Output the (x, y) coordinate of the center of the cell containing the given text.  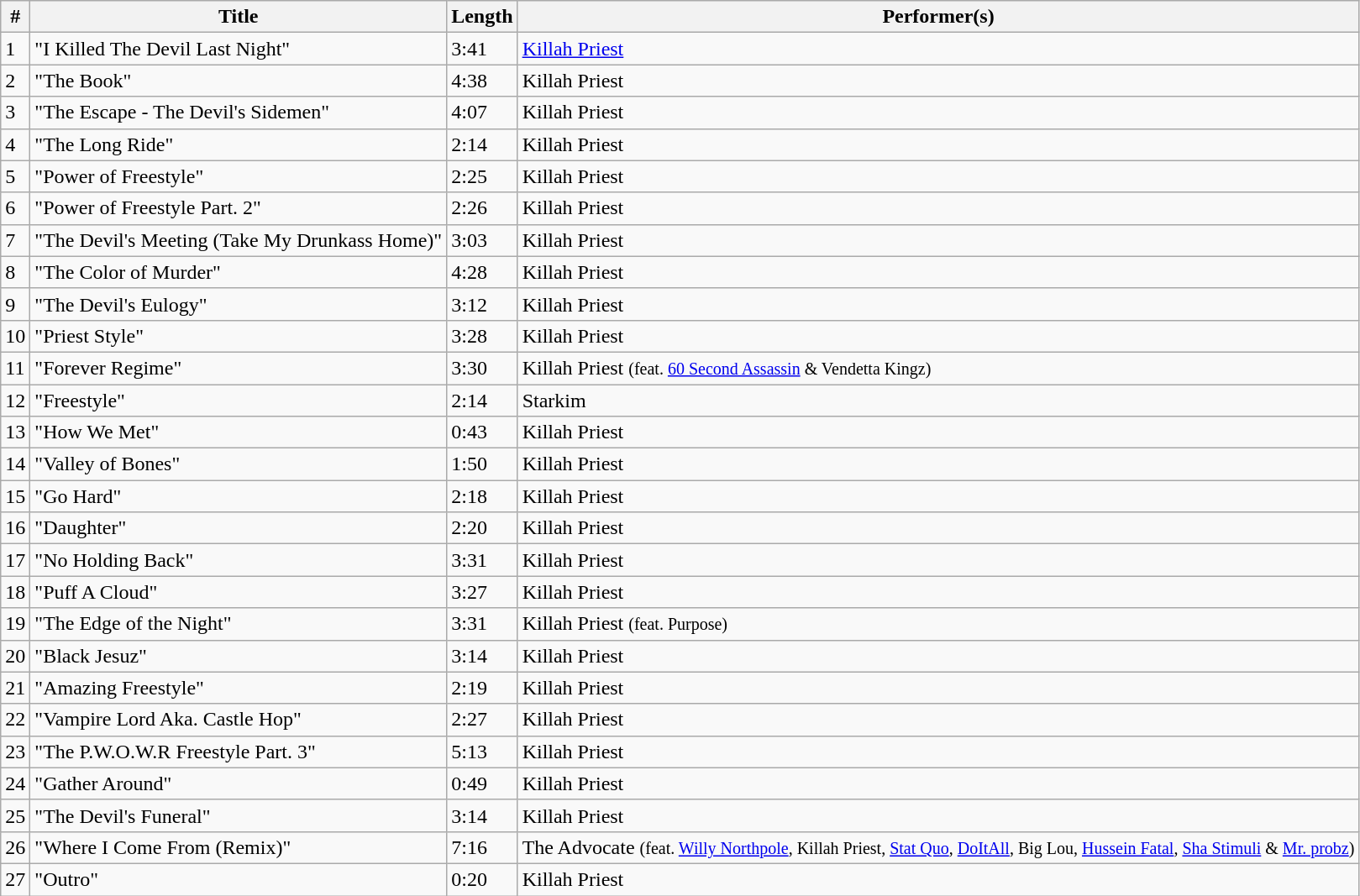
18 (15, 592)
2:26 (482, 208)
"Go Hard" (239, 496)
6 (15, 208)
5 (15, 176)
"Power of Freestyle Part. 2" (239, 208)
9 (15, 304)
4:28 (482, 272)
21 (15, 688)
11 (15, 368)
13 (15, 432)
8 (15, 272)
"The P.W.O.W.R Freestyle Part. 3" (239, 752)
4 (15, 144)
"The Book" (239, 81)
"Forever Regime" (239, 368)
24 (15, 783)
"Valley of Bones" (239, 464)
15 (15, 496)
2:20 (482, 528)
25 (15, 815)
3:03 (482, 240)
"The Long Ride" (239, 144)
23 (15, 752)
22 (15, 720)
12 (15, 401)
"The Edge of the Night" (239, 624)
"Gather Around" (239, 783)
"The Devil's Funeral" (239, 815)
0:20 (482, 879)
2:27 (482, 720)
Performer(s) (938, 17)
17 (15, 560)
"Outro" (239, 879)
"I Killed The Devil Last Night" (239, 49)
3:27 (482, 592)
Length (482, 17)
3:12 (482, 304)
"Vampire Lord Aka. Castle Hop" (239, 720)
16 (15, 528)
"Power of Freestyle" (239, 176)
5:13 (482, 752)
0:43 (482, 432)
"Daughter" (239, 528)
"Black Jesuz" (239, 656)
7 (15, 240)
"Priest Style" (239, 336)
27 (15, 879)
2:19 (482, 688)
"The Devil's Eulogy" (239, 304)
2:18 (482, 496)
19 (15, 624)
"Amazing Freestyle" (239, 688)
4:38 (482, 81)
# (15, 17)
Killah Priest (feat. Purpose) (938, 624)
26 (15, 847)
"Freestyle" (239, 401)
"The Devil's Meeting (Take My Drunkass Home)" (239, 240)
0:49 (482, 783)
"Where I Come From (Remix)" (239, 847)
3:41 (482, 49)
3 (15, 113)
Killah Priest (feat. 60 Second Assassin & Vendetta Kingz) (938, 368)
3:30 (482, 368)
1 (15, 49)
20 (15, 656)
"How We Met" (239, 432)
"No Holding Back" (239, 560)
Title (239, 17)
"Puff A Cloud" (239, 592)
3:28 (482, 336)
The Advocate (feat. Willy Northpole, Killah Priest, Stat Quo, DoItAll, Big Lou, Hussein Fatal, Sha Stimuli & Mr. probz) (938, 847)
Starkim (938, 401)
7:16 (482, 847)
10 (15, 336)
"The Escape - The Devil's Sidemen" (239, 113)
2 (15, 81)
4:07 (482, 113)
"The Color of Murder" (239, 272)
14 (15, 464)
2:25 (482, 176)
1:50 (482, 464)
